Capture the cell that displays the provided text and extract its (x, y) central coordinate. 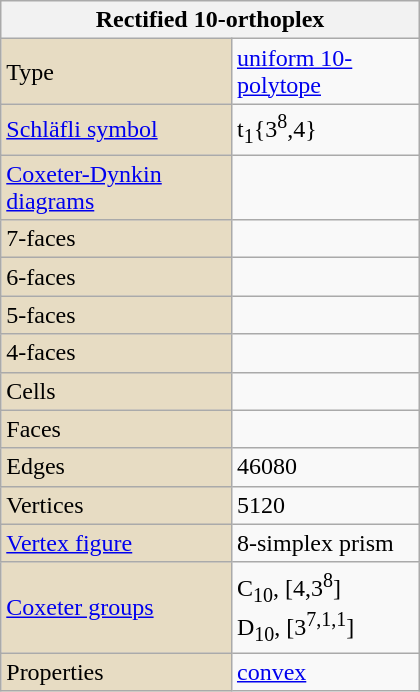
5120 (325, 505)
5-faces (116, 315)
Faces (116, 429)
t1{38,4} (325, 130)
Cells (116, 391)
Schläfli symbol (116, 130)
C10, [4,38]D10, [37,1,1] (325, 608)
Type (116, 72)
Edges (116, 467)
4-faces (116, 353)
6-faces (116, 277)
7-faces (116, 239)
Vertices (116, 505)
Coxeter groups (116, 608)
Rectified 10-orthoplex (210, 20)
Vertex figure (116, 543)
8-simplex prism (325, 543)
46080 (325, 467)
Coxeter-Dynkin diagrams (116, 188)
convex (325, 672)
uniform 10-polytope (325, 72)
Properties (116, 672)
